Extract the (X, Y) coordinate from the center of the cell holding the provided text.  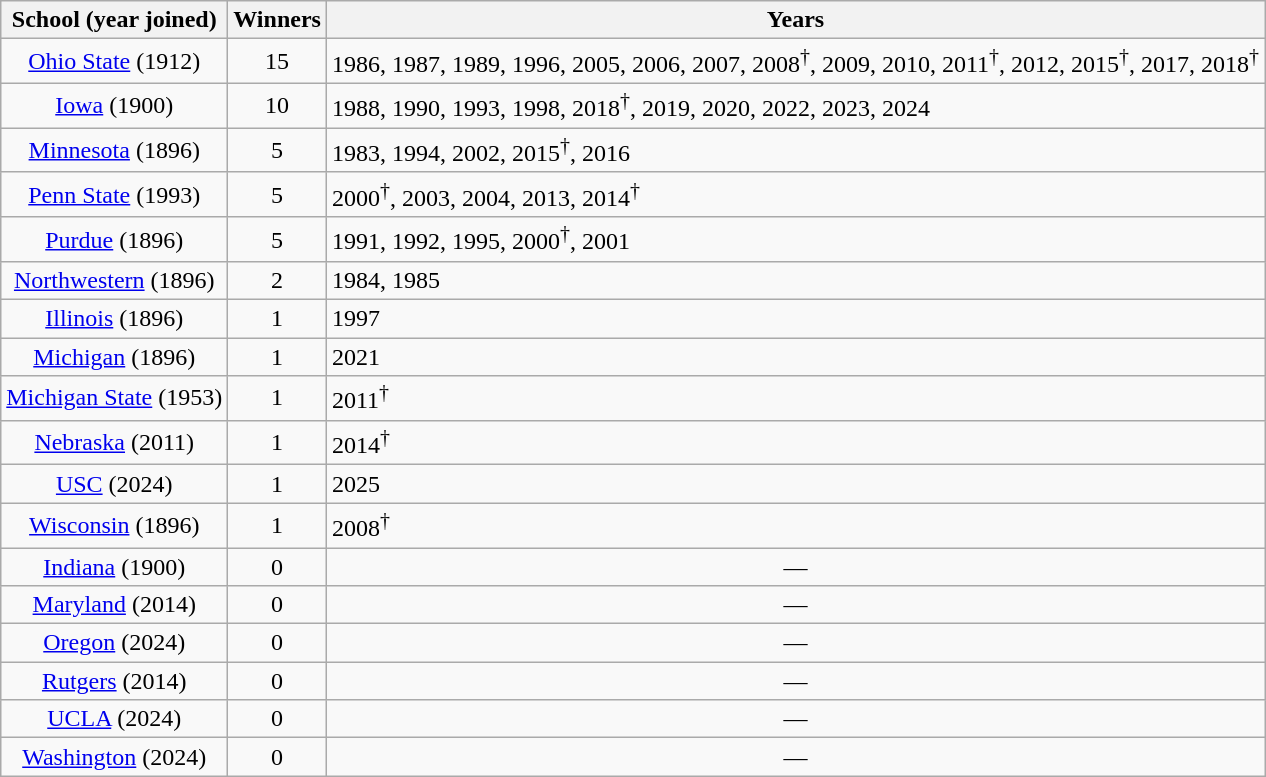
2 (278, 281)
2000†, 2003, 2004, 2013, 2014† (795, 194)
Minnesota (1896) (114, 150)
UCLA (2024) (114, 719)
2014† (795, 442)
Years (795, 20)
2011† (795, 398)
Purdue (1896) (114, 240)
1988, 1990, 1993, 1998, 2018†, 2019, 2020, 2022, 2023, 2024 (795, 106)
Northwestern (1896) (114, 281)
2008† (795, 526)
Iowa (1900) (114, 106)
USC (2024) (114, 484)
Winners (278, 20)
Illinois (1896) (114, 319)
1983, 1994, 2002, 2015†, 2016 (795, 150)
1984, 1985 (795, 281)
1986, 1987, 1989, 1996, 2005, 2006, 2007, 2008†, 2009, 2010, 2011†, 2012, 2015†, 2017, 2018† (795, 62)
Indiana (1900) (114, 567)
Oregon (2024) (114, 643)
Ohio State (1912) (114, 62)
Michigan (1896) (114, 357)
Michigan State (1953) (114, 398)
Washington (2024) (114, 757)
1997 (795, 319)
Rutgers (2014) (114, 681)
2025 (795, 484)
Wisconsin (1896) (114, 526)
10 (278, 106)
School (year joined) (114, 20)
2021 (795, 357)
Penn State (1993) (114, 194)
1991, 1992, 1995, 2000†, 2001 (795, 240)
Nebraska (2011) (114, 442)
Maryland (2014) (114, 605)
15 (278, 62)
